Find where the given text appears and provide that cell's center as [x, y] coordinate. 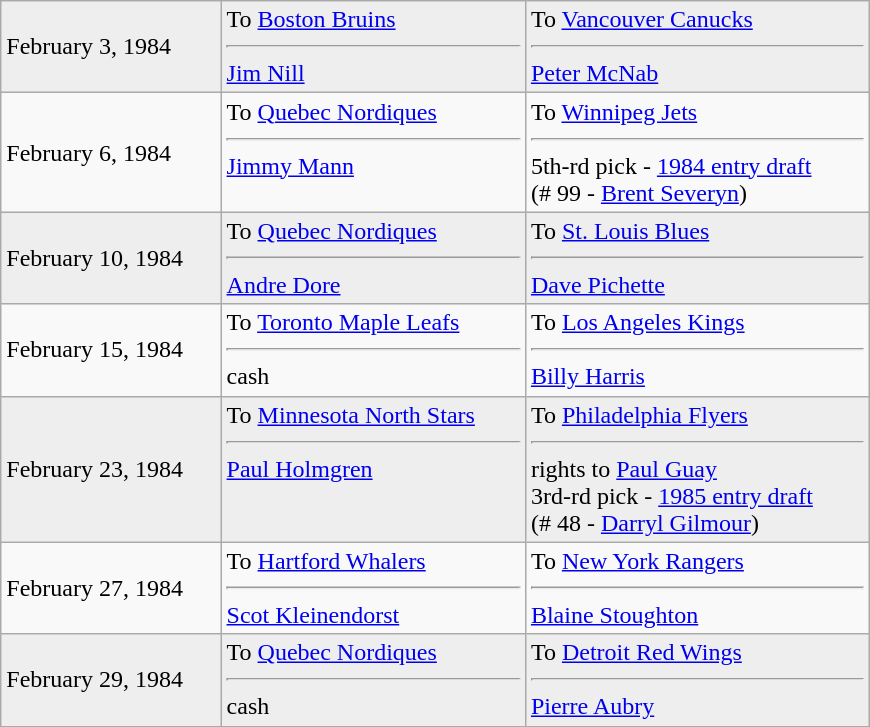
To Minnesota North StarsPaul Holmgren [373, 469]
To Toronto Maple Leafscash [373, 350]
February 23, 1984 [111, 469]
To Los Angeles KingsBilly Harris [697, 350]
February 6, 1984 [111, 152]
To Philadelphia Flyersrights to Paul Guay3rd-rd pick - 1985 entry draft(# 48 - Darryl Gilmour) [697, 469]
To Vancouver CanucksPeter McNab [697, 47]
February 29, 1984 [111, 680]
To Quebec NordiquesAndre Dore [373, 258]
To Quebec NordiquesJimmy Mann [373, 152]
To Boston BruinsJim Nill [373, 47]
To Hartford WhalersScot Kleinendorst [373, 588]
To Quebec Nordiquescash [373, 680]
To St. Louis BluesDave Pichette [697, 258]
February 15, 1984 [111, 350]
February 27, 1984 [111, 588]
February 3, 1984 [111, 47]
To Detroit Red WingsPierre Aubry [697, 680]
To Winnipeg Jets5th-rd pick - 1984 entry draft(# 99 - Brent Severyn) [697, 152]
To New York RangersBlaine Stoughton [697, 588]
February 10, 1984 [111, 258]
